Find where the given text appears and provide that cell's center as [X, Y] coordinate. 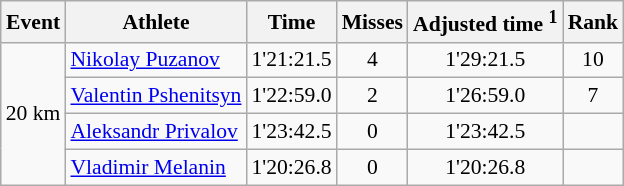
Athlete [156, 22]
4 [372, 60]
Valentin Pshenitsyn [156, 96]
Event [34, 22]
2 [372, 96]
1'29:21.5 [486, 60]
20 km [34, 113]
Vladimir Melanin [156, 167]
Time [291, 22]
7 [594, 96]
Rank [594, 22]
1'22:59.0 [291, 96]
Adjusted time 1 [486, 22]
1'26:59.0 [486, 96]
10 [594, 60]
1'21:21.5 [291, 60]
Aleksandr Privalov [156, 132]
Misses [372, 22]
Nikolay Puzanov [156, 60]
